Search for the cell housing the specified text and yield its [X, Y] center coordinate. 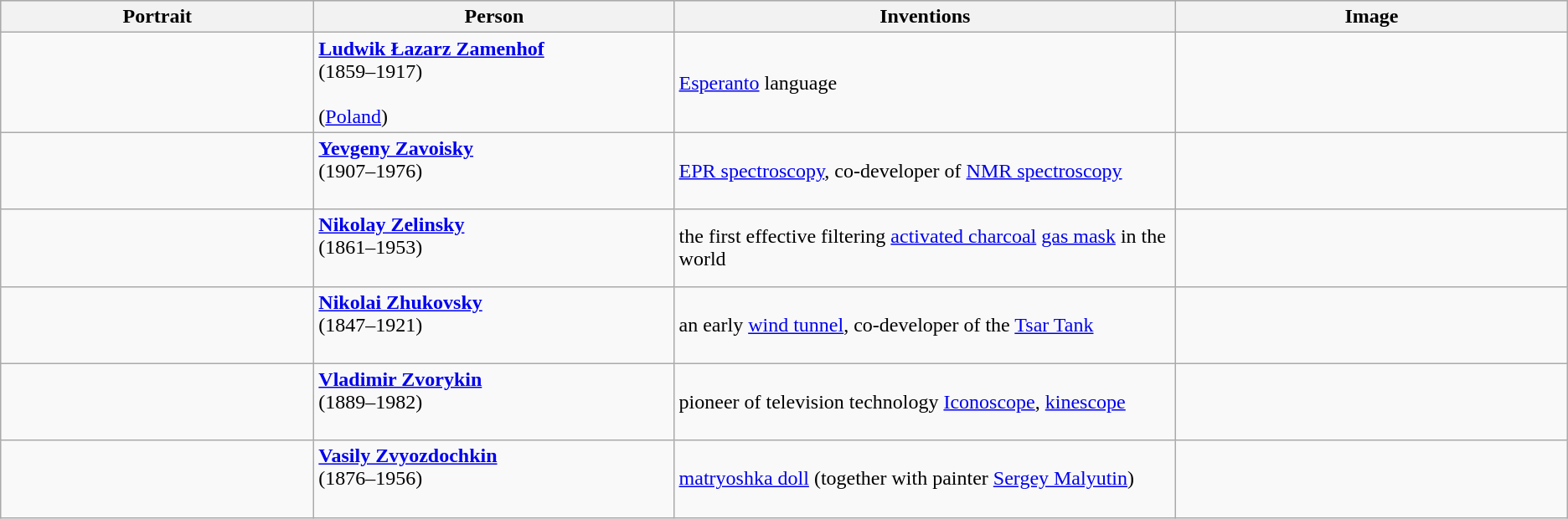
Portrait [157, 17]
pioneer of television technology Iconoscope, kinescope [925, 402]
Nikolai Zhukovsky (1847–1921) [494, 325]
Inventions [925, 17]
Vladimir Zvorykin (1889–1982) [494, 402]
EPR spectroscopy, co-developer of NMR spectroscopy [925, 171]
Nikolay Zelinsky (1861–1953) [494, 248]
Vasily Zvyozdochkin(1876–1956) [494, 479]
matryoshka doll (together with painter Sergey Malyutin) [925, 479]
Image [1372, 17]
the first effective filtering activated charcoal gas mask in the world [925, 248]
an early wind tunnel, co-developer of the Tsar Tank [925, 325]
Ludwik Łazarz Zamenhof (1859–1917) (Poland) [494, 82]
Yevgeny Zavoisky (1907–1976) [494, 171]
Esperanto language [925, 82]
Person [494, 17]
